Output the (x, y) coordinate of the center of the cell containing the given text.  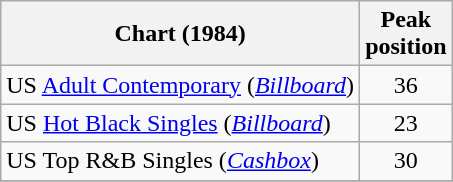
Peakposition (406, 34)
30 (406, 161)
36 (406, 85)
US Hot Black Singles (Billboard) (180, 123)
US Adult Contemporary (Billboard) (180, 85)
US Top R&B Singles (Cashbox) (180, 161)
23 (406, 123)
Chart (1984) (180, 34)
